Provide the [x, y] coordinate of the cell's center where the given text is located.  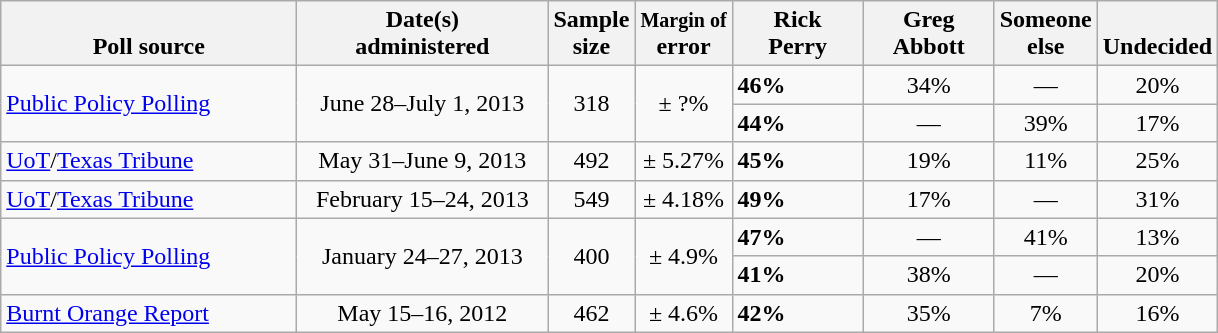
16% [1157, 313]
31% [1157, 199]
25% [1157, 161]
± 5.27% [684, 161]
Margin oferror [684, 34]
11% [1046, 161]
49% [798, 199]
46% [798, 85]
± ?% [684, 104]
35% [928, 313]
May 31–June 9, 2013 [422, 161]
± 4.9% [684, 256]
400 [592, 256]
47% [798, 237]
Samplesize [592, 34]
34% [928, 85]
June 28–July 1, 2013 [422, 104]
± 4.18% [684, 199]
Date(s)administered [422, 34]
Burnt Orange Report [149, 313]
492 [592, 161]
318 [592, 104]
RickPerry [798, 34]
13% [1157, 237]
44% [798, 123]
± 4.6% [684, 313]
7% [1046, 313]
GregAbbott [928, 34]
549 [592, 199]
February 15–24, 2013 [422, 199]
January 24–27, 2013 [422, 256]
45% [798, 161]
Someone else [1046, 34]
39% [1046, 123]
462 [592, 313]
42% [798, 313]
Poll source [149, 34]
19% [928, 161]
38% [928, 275]
May 15–16, 2012 [422, 313]
Undecided [1157, 34]
